Return the [x, y] coordinate for the center point of the cell that contains the specified text.  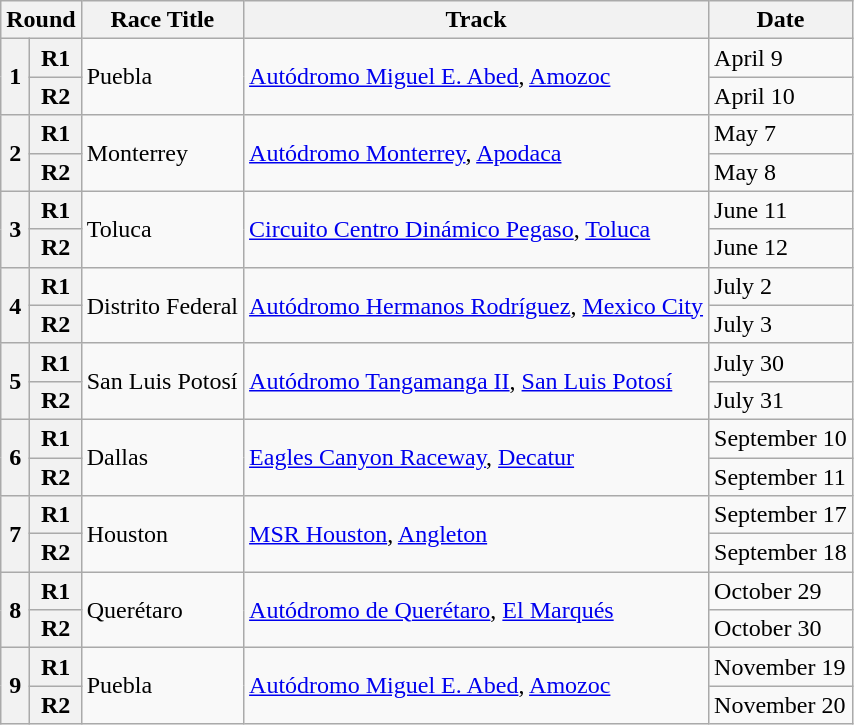
Autódromo de Querétaro, El Marqués [476, 610]
6 [16, 457]
Distrito Federal [162, 305]
Track [476, 20]
Race Title [162, 20]
5 [16, 381]
November 20 [781, 705]
April 9 [781, 58]
Round [41, 20]
June 11 [781, 210]
MSR Houston, Angleton [476, 534]
September 18 [781, 553]
Toluca [162, 229]
June 12 [781, 248]
May 8 [781, 172]
San Luis Potosí [162, 381]
1 [16, 77]
3 [16, 229]
October 30 [781, 629]
September 10 [781, 438]
July 3 [781, 324]
July 2 [781, 286]
Circuito Centro Dinámico Pegaso, Toluca [476, 229]
9 [16, 686]
Houston [162, 534]
November 19 [781, 667]
July 31 [781, 400]
April 10 [781, 96]
Dallas [162, 457]
7 [16, 534]
Monterrey [162, 153]
September 11 [781, 477]
Querétaro [162, 610]
Autódromo Tangamanga II, San Luis Potosí [476, 381]
July 30 [781, 362]
May 7 [781, 134]
8 [16, 610]
Autódromo Monterrey, Apodaca [476, 153]
September 17 [781, 515]
4 [16, 305]
October 29 [781, 591]
Eagles Canyon Raceway, Decatur [476, 457]
2 [16, 153]
Autódromo Hermanos Rodríguez, Mexico City [476, 305]
Date [781, 20]
